Detect which cell encompasses the target text, then output its (x, y) center coordinate. 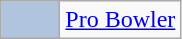
Pro Bowler (120, 20)
